Search for the cell housing the specified text and yield its (x, y) center coordinate. 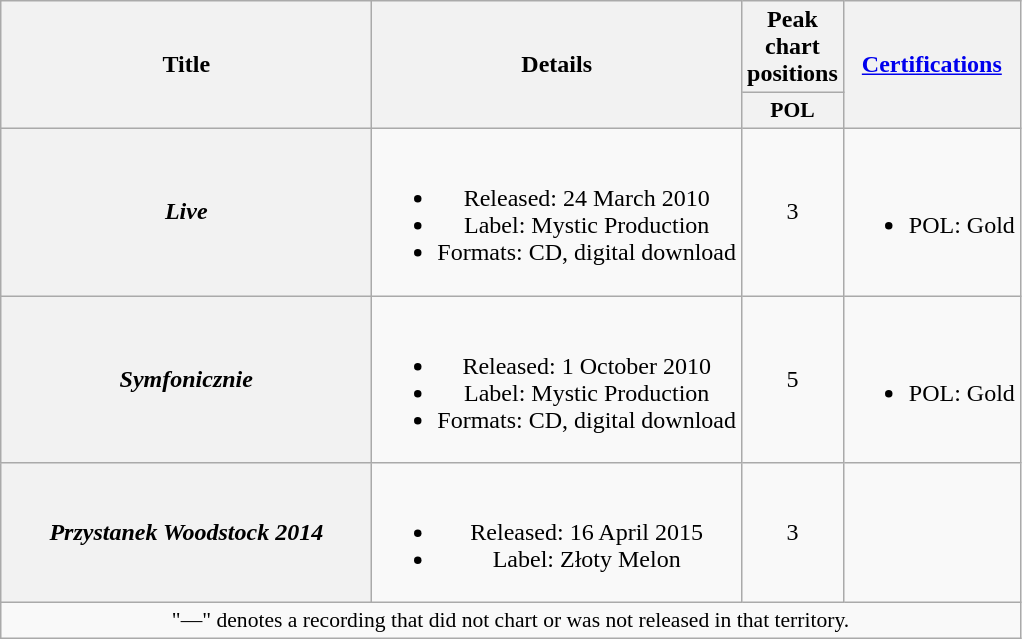
5 (793, 380)
Details (557, 65)
Live (186, 212)
Certifications (932, 65)
"—" denotes a recording that did not chart or was not released in that territory. (511, 621)
Released: 24 March 2010Label: Mystic ProductionFormats: CD, digital download (557, 212)
Symfonicznie (186, 380)
Released: 16 April 2015Label: Złoty Melon (557, 533)
Peak chart positions (793, 47)
Przystanek Woodstock 2014 (186, 533)
Title (186, 65)
Released: 1 October 2010Label: Mystic ProductionFormats: CD, digital download (557, 380)
POL (793, 111)
